Output the [x, y] coordinate of the center of the cell containing the given text.  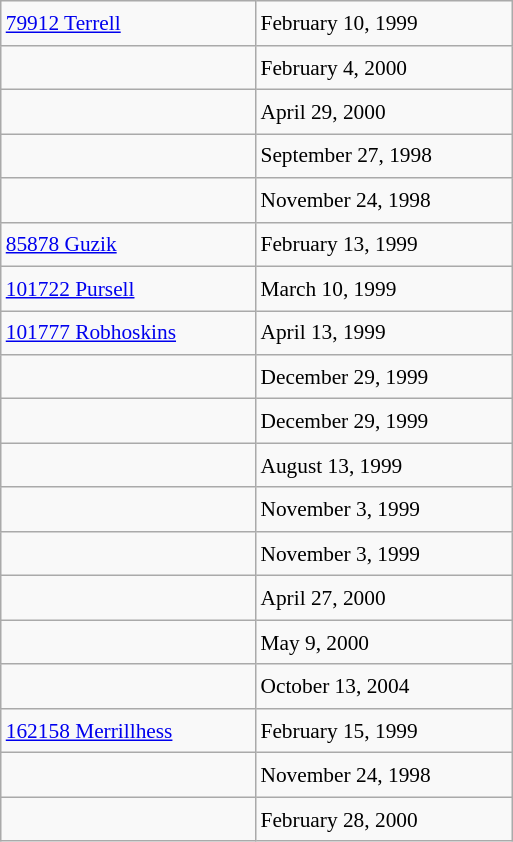
September 27, 1998 [383, 156]
101777 Robhoskins [128, 333]
April 13, 1999 [383, 333]
February 4, 2000 [383, 67]
February 10, 1999 [383, 23]
April 27, 2000 [383, 598]
February 28, 2000 [383, 819]
March 10, 1999 [383, 288]
August 13, 1999 [383, 465]
October 13, 2004 [383, 686]
February 15, 1999 [383, 730]
162158 Merrillhess [128, 730]
February 13, 1999 [383, 244]
April 29, 2000 [383, 112]
85878 Guzik [128, 244]
May 9, 2000 [383, 642]
79912 Terrell [128, 23]
101722 Pursell [128, 288]
